Locate the cell with the specified text and output its (X, Y) center coordinate. 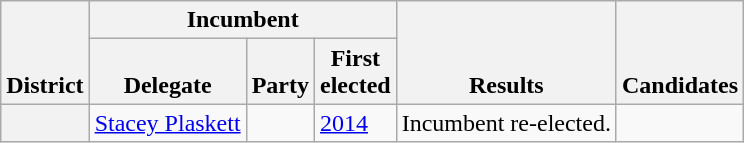
Incumbent re-elected. (506, 123)
Candidates (680, 52)
Stacey Plaskett (168, 123)
Firstelected (356, 72)
Incumbent (242, 20)
Delegate (168, 72)
2014 (356, 123)
Results (506, 52)
Party (280, 72)
District (45, 52)
